Locate the cell with the specified text and output its [x, y] center coordinate. 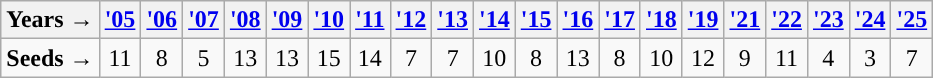
'25 [912, 20]
14 [370, 58]
4 [828, 58]
'09 [287, 20]
'23 [828, 20]
Years → [50, 20]
Seeds → [50, 58]
'11 [370, 20]
'24 [870, 20]
12 [703, 58]
'16 [578, 20]
'13 [453, 20]
9 [745, 58]
'22 [787, 20]
'19 [703, 20]
'10 [329, 20]
'17 [620, 20]
'07 [204, 20]
'06 [162, 20]
15 [329, 58]
'12 [411, 20]
'14 [495, 20]
'18 [661, 20]
'05 [120, 20]
'15 [536, 20]
'21 [745, 20]
3 [870, 58]
'08 [245, 20]
5 [204, 58]
